From the cell containing the given text, extract its center point as (x, y) coordinate. 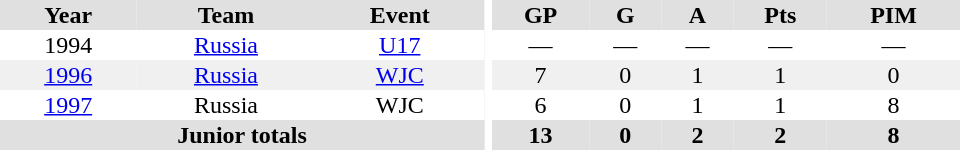
G (625, 15)
PIM (894, 15)
7 (540, 75)
Year (68, 15)
GP (540, 15)
Team (226, 15)
Pts (781, 15)
Event (400, 15)
13 (540, 135)
1994 (68, 45)
A (697, 15)
1996 (68, 75)
U17 (400, 45)
6 (540, 105)
1997 (68, 105)
Junior totals (242, 135)
